Return [X, Y] of the center of cell containing provided text 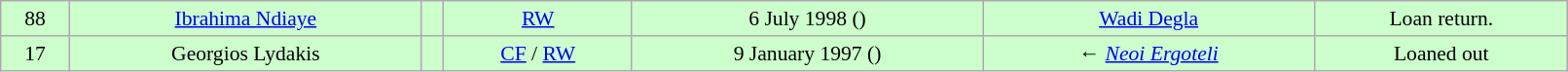
Georgios Lydakis [245, 54]
Ibrahima Ndiaye [245, 18]
CF / RW [538, 54]
← Neoi Ergoteli [1149, 54]
Wadi Degla [1149, 18]
88 [35, 18]
6 July 1998 () [807, 18]
9 January 1997 () [807, 54]
Loaned out [1441, 54]
17 [35, 54]
RW [538, 18]
Loan return. [1441, 18]
